Find where the given text appears and provide that cell's center as (X, Y) coordinate. 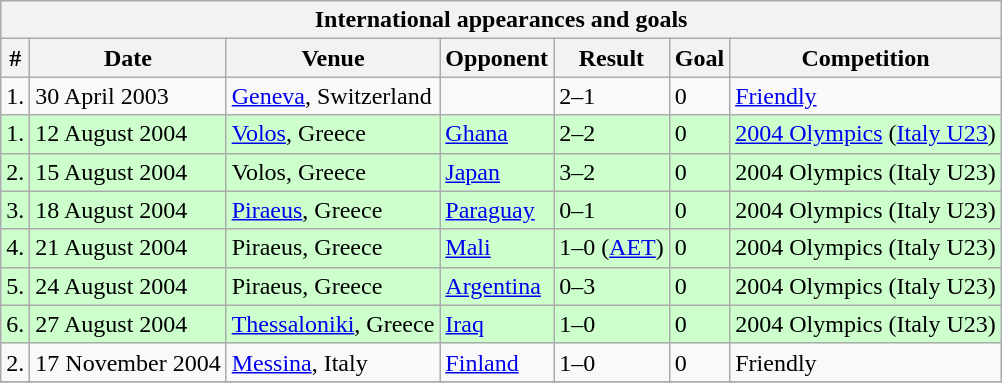
27 August 2004 (128, 324)
Geneva, Switzerland (333, 96)
24 August 2004 (128, 286)
Messina, Italy (333, 362)
Opponent (497, 58)
Mali (497, 248)
2–2 (612, 134)
2–1 (612, 96)
Ghana (497, 134)
Venue (333, 58)
3. (16, 210)
Competition (866, 58)
Argentina (497, 286)
1–0 (AET) (612, 248)
12 August 2004 (128, 134)
International appearances and goals (502, 20)
0–3 (612, 286)
0–1 (612, 210)
Goal (699, 58)
15 August 2004 (128, 172)
Iraq (497, 324)
5. (16, 286)
4. (16, 248)
Japan (497, 172)
30 April 2003 (128, 96)
Paraguay (497, 210)
Thessaloniki, Greece (333, 324)
Result (612, 58)
17 November 2004 (128, 362)
18 August 2004 (128, 210)
Finland (497, 362)
6. (16, 324)
21 August 2004 (128, 248)
3–2 (612, 172)
Date (128, 58)
# (16, 58)
